Locate the cell with the specified text and output its [X, Y] center coordinate. 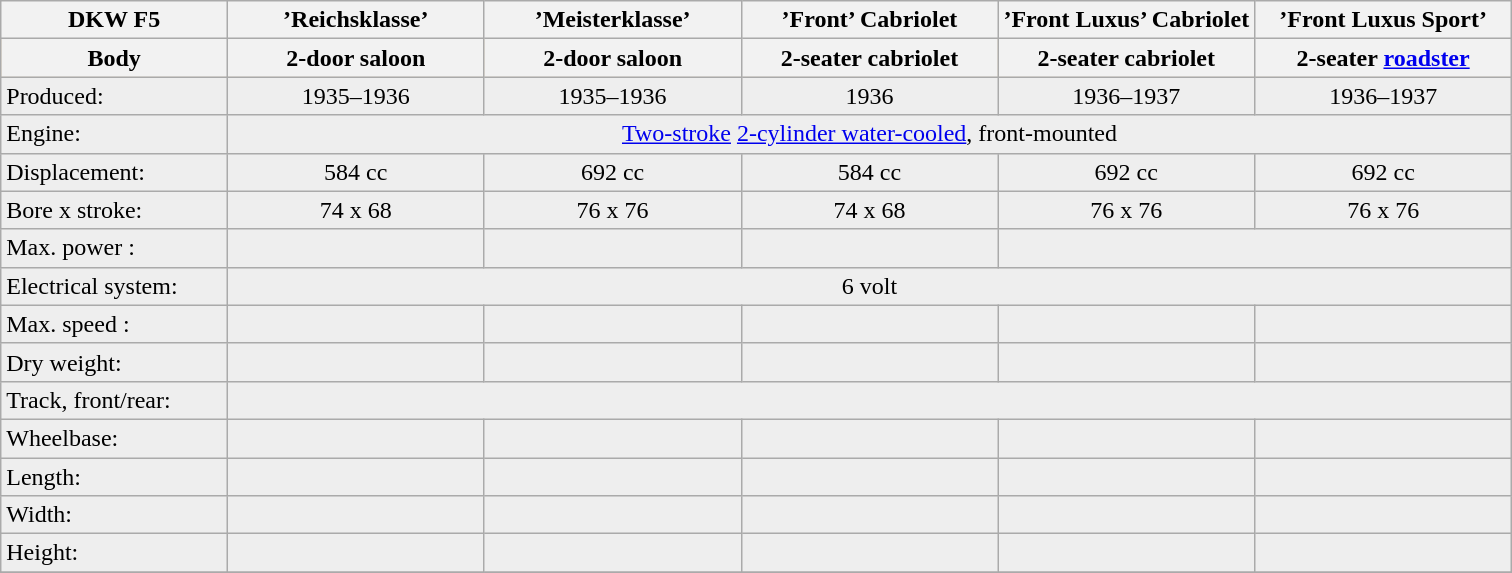
Displacement: [114, 172]
Height: [114, 553]
Max. power : [114, 248]
DKW F5 [114, 20]
Two-stroke 2-cylinder water-cooled, front-mounted [869, 134]
Dry weight: [114, 362]
Track, front/rear: [114, 400]
’Front Luxus’ Cabriolet [1126, 20]
Wheelbase: [114, 438]
Body [114, 58]
’Front’ Cabriolet [870, 20]
Width: [114, 515]
’Front Luxus Sport’ [1384, 20]
Electrical system: [114, 286]
Engine: [114, 134]
6 volt [869, 286]
’Meisterklasse’ [612, 20]
Max. speed : [114, 324]
2-seater roadster [1384, 58]
’Reichsklasse’ [356, 20]
Length: [114, 477]
Produced: [114, 96]
1936 [870, 96]
Bore x stroke: [114, 210]
